Output the [x, y] coordinate of the center of the cell containing the given text.  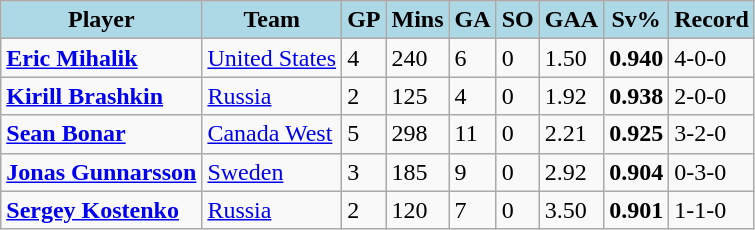
9 [472, 172]
Sv% [636, 20]
Mins [418, 20]
240 [418, 58]
Sweden [272, 172]
0.904 [636, 172]
4-0-0 [712, 58]
185 [418, 172]
Eric Mihalik [102, 58]
0.940 [636, 58]
Sean Bonar [102, 134]
GA [472, 20]
5 [364, 134]
Canada West [272, 134]
3-2-0 [712, 134]
2.21 [571, 134]
2-0-0 [712, 96]
3 [364, 172]
0.938 [636, 96]
0-3-0 [712, 172]
7 [472, 210]
Sergey Kostenko [102, 210]
GP [364, 20]
United States [272, 58]
120 [418, 210]
Kirill Brashkin [102, 96]
Record [712, 20]
Jonas Gunnarsson [102, 172]
0.925 [636, 134]
6 [472, 58]
Team [272, 20]
1.50 [571, 58]
SO [518, 20]
1.92 [571, 96]
Player [102, 20]
3.50 [571, 210]
2.92 [571, 172]
1-1-0 [712, 210]
0.901 [636, 210]
11 [472, 134]
GAA [571, 20]
298 [418, 134]
125 [418, 96]
